Scan for the cell matching the given text and deliver its (X, Y) coordinate at center. 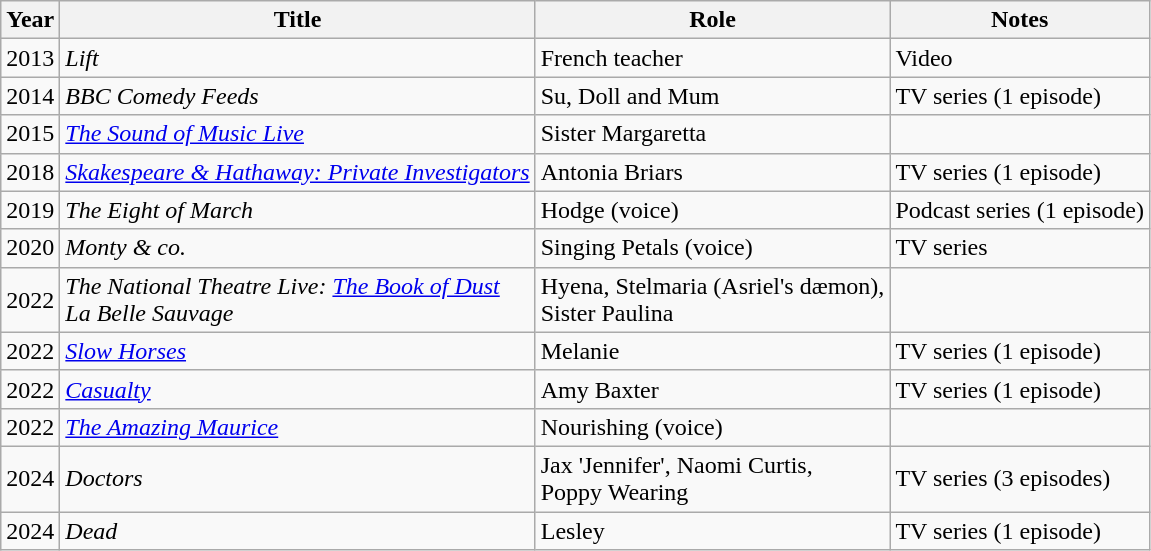
Singing Petals (voice) (712, 248)
Doctors (298, 478)
BBC Comedy Feeds (298, 96)
French teacher (712, 58)
Melanie (712, 351)
Antonia Briars (712, 172)
Slow Horses (298, 351)
The Eight of March (298, 210)
Nourishing (voice) (712, 427)
Jax 'Jennifer', Naomi Curtis,Poppy Wearing (712, 478)
Su, Doll and Mum (712, 96)
Notes (1020, 20)
Lift (298, 58)
Role (712, 20)
Skakespeare & Hathaway: Private Investigators (298, 172)
2013 (30, 58)
The Amazing Maurice (298, 427)
Hodge (voice) (712, 210)
Amy Baxter (712, 389)
TV series (1020, 248)
Casualty (298, 389)
Monty & co. (298, 248)
2020 (30, 248)
TV series (3 episodes) (1020, 478)
Podcast series (1 episode) (1020, 210)
Hyena, Stelmaria (Asriel's dæmon),Sister Paulina (712, 300)
Lesley (712, 531)
2018 (30, 172)
The National Theatre Live: The Book of DustLa Belle Sauvage (298, 300)
Sister Margaretta (712, 134)
2019 (30, 210)
2014 (30, 96)
Year (30, 20)
The Sound of Music Live (298, 134)
Video (1020, 58)
Dead (298, 531)
2015 (30, 134)
Title (298, 20)
